Identify which cell holds the provided text, then report its (X, Y) central coordinate. 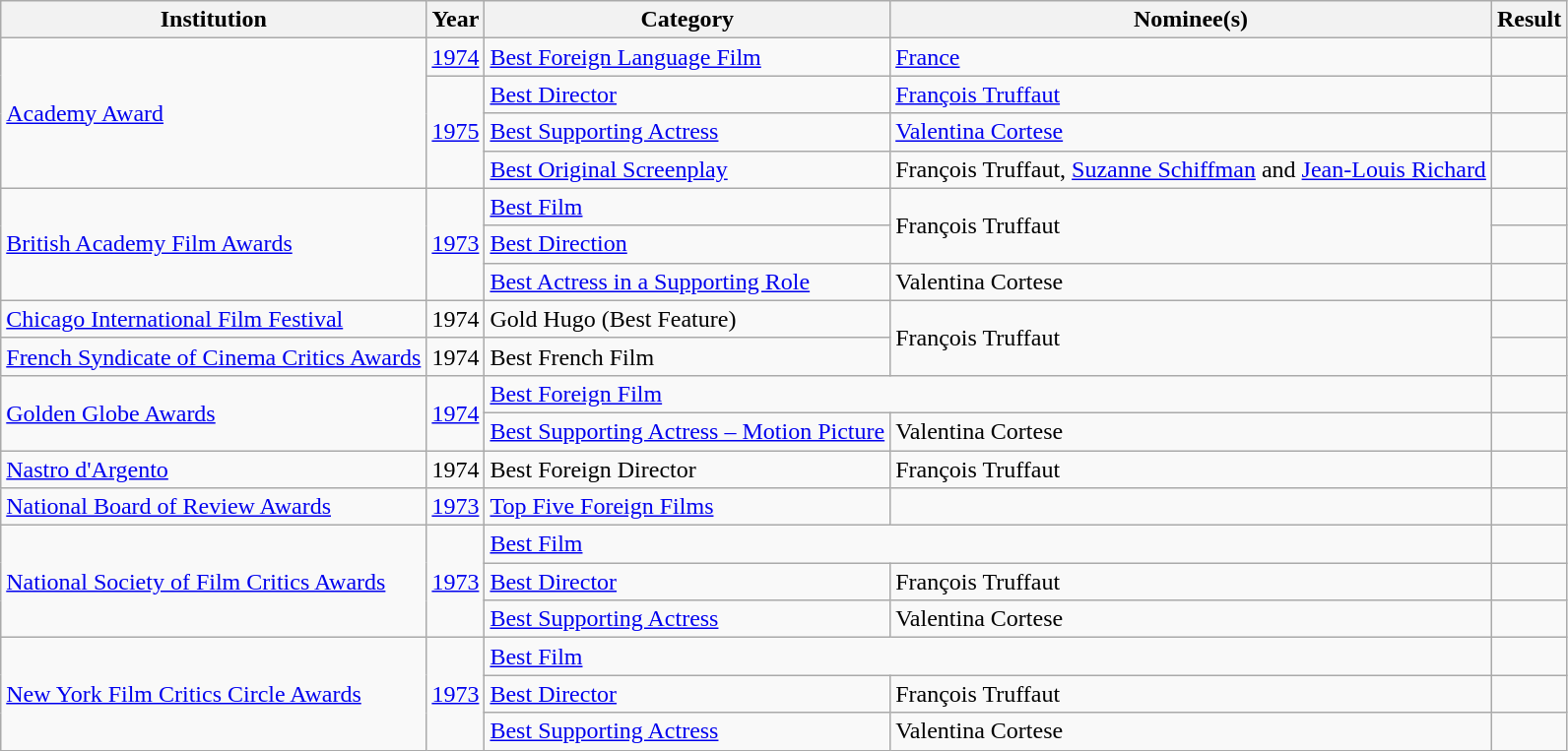
British Academy Film Awards (214, 244)
Chicago International Film Festival (214, 319)
Best Actress in a Supporting Role (687, 282)
Best French Film (687, 356)
Best Foreign Film (988, 394)
Category (687, 20)
Best Foreign Language Film (687, 57)
Academy Award (214, 113)
Best Original Screenplay (687, 169)
Best Foreign Director (687, 469)
Golden Globe Awards (214, 412)
France (1192, 57)
François Truffaut, Suzanne Schiffman and Jean-Louis Richard (1192, 169)
Best Supporting Actress – Motion Picture (687, 431)
New York Film Critics Circle Awards (214, 694)
Gold Hugo (Best Feature) (687, 319)
Nastro d'Argento (214, 469)
National Society of Film Critics Awards (214, 582)
National Board of Review Awards (214, 507)
Top Five Foreign Films (687, 507)
1975 (455, 132)
Year (455, 20)
Nominee(s) (1192, 20)
Result (1529, 20)
Institution (214, 20)
Best Direction (687, 244)
French Syndicate of Cinema Critics Awards (214, 356)
